For the text-containing cell, return its midpoint in [x, y] coordinate format. 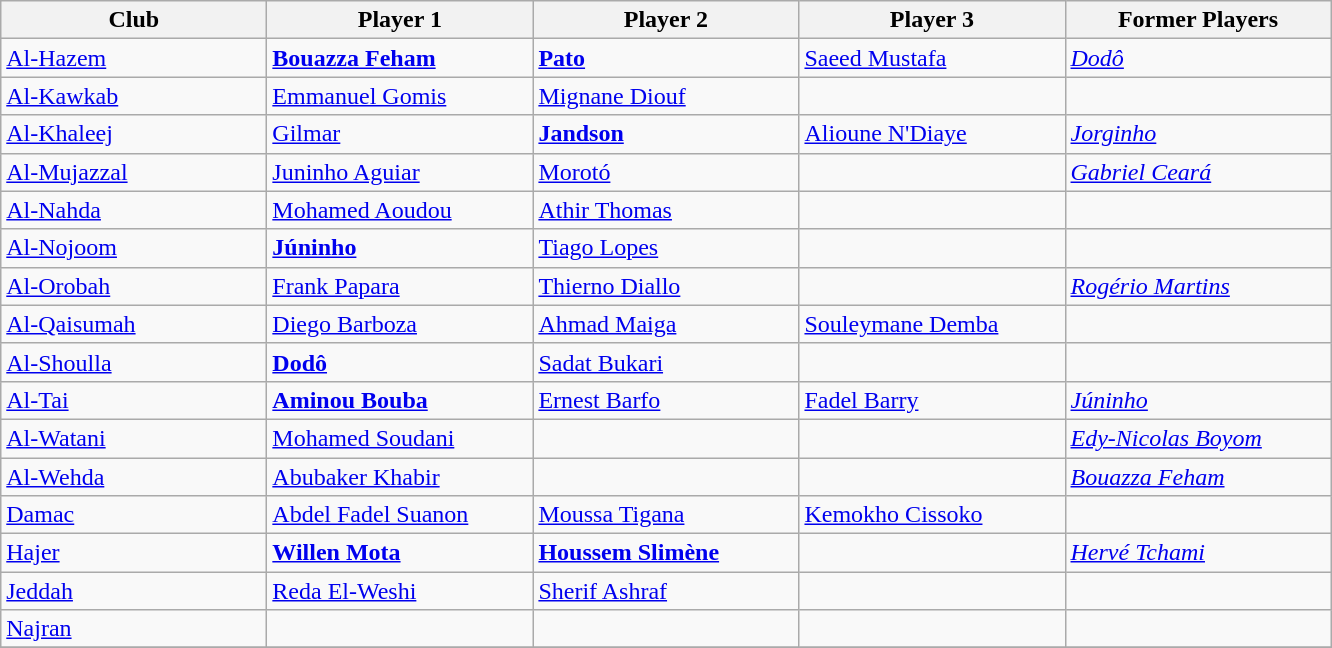
Al-Orobah [134, 286]
Morotó [666, 172]
Hervé Tchami [1198, 553]
Rogério Martins [1198, 286]
Willen Mota [400, 553]
Al-Khaleej [134, 134]
Alioune N'Diaye [932, 134]
Player 1 [400, 20]
Al-Nojoom [134, 248]
Fadel Barry [932, 400]
Ernest Barfo [666, 400]
Damac [134, 515]
Mohamed Soudani [400, 438]
Jorginho [1198, 134]
Al-Kawkab [134, 96]
Kemokho Cissoko [932, 515]
Houssem Slimène [666, 553]
Pato [666, 58]
Al-Qaisumah [134, 324]
Mohamed Aoudou [400, 210]
Thierno Diallo [666, 286]
Player 3 [932, 20]
Athir Thomas [666, 210]
Tiago Lopes [666, 248]
Former Players [1198, 20]
Mignane Diouf [666, 96]
Gabriel Ceará [1198, 172]
Jeddah [134, 591]
Abdel Fadel Suanon [400, 515]
Abubaker Khabir [400, 477]
Al-Shoulla [134, 362]
Saeed Mustafa [932, 58]
Najran [134, 629]
Sherif Ashraf [666, 591]
Club [134, 20]
Souleymane Demba [932, 324]
Al-Tai [134, 400]
Player 2 [666, 20]
Al-Hazem [134, 58]
Al-Mujazzal [134, 172]
Al-Nahda [134, 210]
Al-Watani [134, 438]
Ahmad Maiga [666, 324]
Edy-Nicolas Boyom [1198, 438]
Moussa Tigana [666, 515]
Hajer [134, 553]
Jandson [666, 134]
Gilmar [400, 134]
Diego Barboza [400, 324]
Juninho Aguiar [400, 172]
Sadat Bukari [666, 362]
Emmanuel Gomis [400, 96]
Reda El-Weshi [400, 591]
Frank Papara [400, 286]
Aminou Bouba [400, 400]
Al-Wehda [134, 477]
